Provide the [X, Y] coordinate of the cell's center where the given text is located.  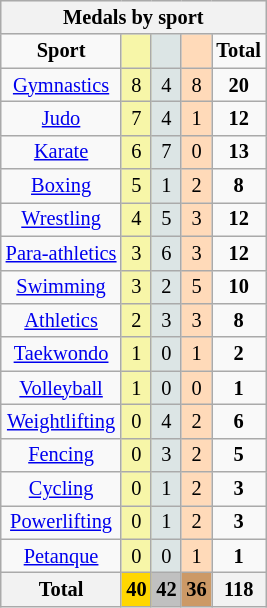
Petanque [62, 556]
Powerlifting [62, 522]
Sport [62, 51]
Wrestling [62, 219]
118 [239, 589]
Taekwondo [62, 354]
Swimming [62, 287]
Karate [62, 152]
40 [136, 589]
Volleyball [62, 388]
Athletics [62, 320]
Weightlifting [62, 421]
Cycling [62, 489]
20 [239, 85]
10 [239, 287]
Fencing [62, 455]
42 [166, 589]
Medals by sport [134, 17]
36 [196, 589]
Gymnastics [62, 85]
13 [239, 152]
Boxing [62, 186]
Para-athletics [62, 253]
Judo [62, 118]
